Search for the cell housing the specified text and yield its [X, Y] center coordinate. 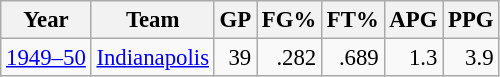
FG% [290, 20]
.689 [354, 58]
Indianapolis [152, 58]
.282 [290, 58]
FT% [354, 20]
39 [235, 58]
1949–50 [46, 58]
GP [235, 20]
1.3 [414, 58]
Team [152, 20]
3.9 [471, 58]
Year [46, 20]
PPG [471, 20]
APG [414, 20]
